Capture the cell that displays the provided text and extract its [X, Y] central coordinate. 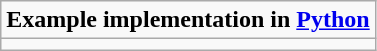
Example implementation in Python [188, 20]
